Find where the given text appears and provide that cell's center as (X, Y) coordinate. 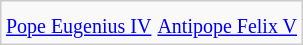
Antipope Felix V (228, 25)
Pope Eugenius IV (78, 25)
